Return the (x, y) coordinate for the center point of the cell that contains the specified text.  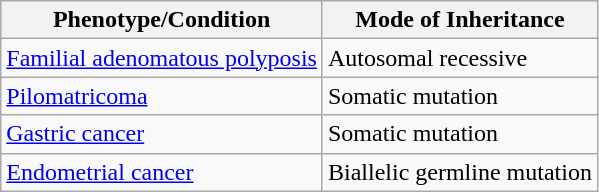
Autosomal recessive (460, 58)
Endometrial cancer (162, 172)
Biallelic germline mutation (460, 172)
Phenotype/Condition (162, 20)
Familial adenomatous polyposis (162, 58)
Gastric cancer (162, 134)
Mode of Inheritance (460, 20)
Pilomatricoma (162, 96)
